Return (x, y) of the center of cell containing provided text 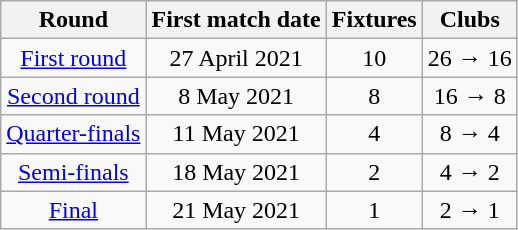
4 (374, 134)
27 April 2021 (236, 58)
Clubs (470, 20)
Fixtures (374, 20)
21 May 2021 (236, 210)
10 (374, 58)
4 → 2 (470, 172)
8 May 2021 (236, 96)
8 (374, 96)
First match date (236, 20)
Semi-finals (74, 172)
1 (374, 210)
2 (374, 172)
26 → 16 (470, 58)
11 May 2021 (236, 134)
Final (74, 210)
Second round (74, 96)
Round (74, 20)
2 → 1 (470, 210)
18 May 2021 (236, 172)
16 → 8 (470, 96)
First round (74, 58)
Quarter-finals (74, 134)
8 → 4 (470, 134)
